Determine the [X, Y] coordinate at the center of the cell enclosing the given text.  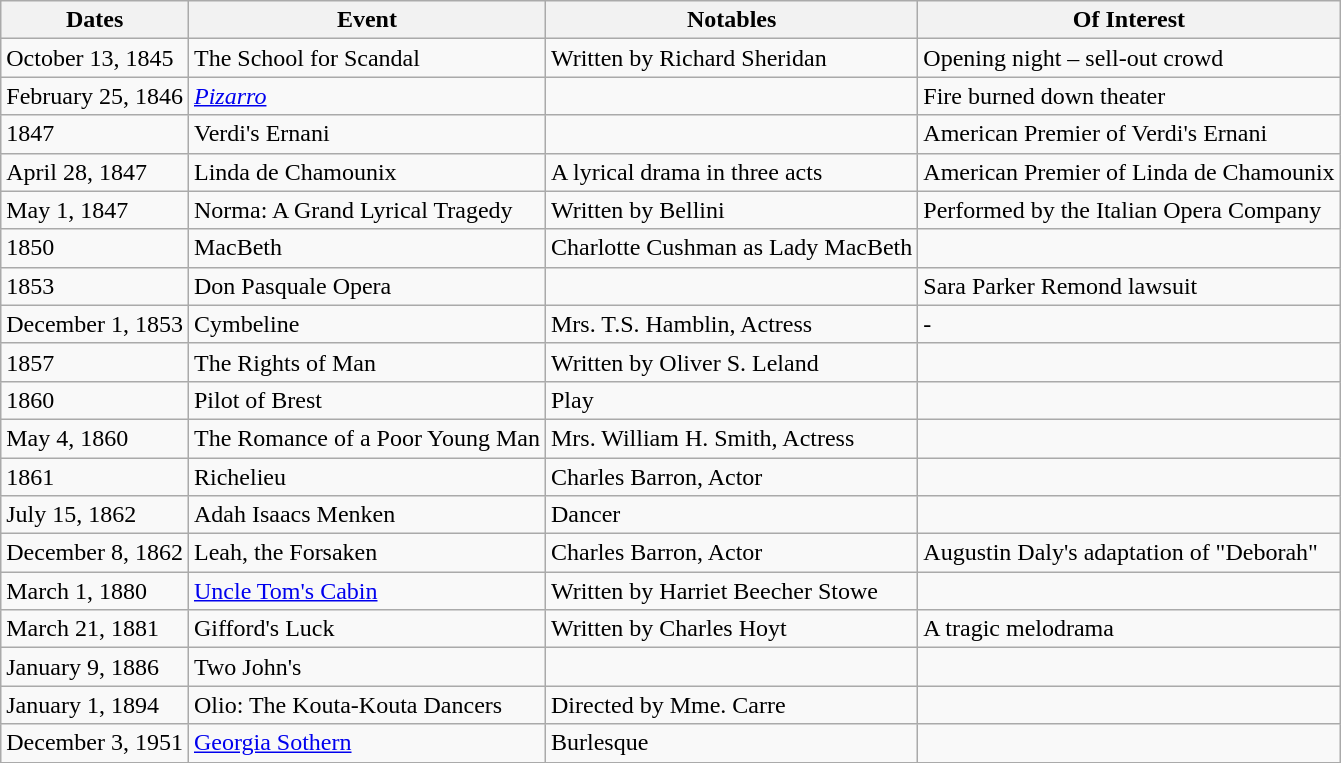
1861 [95, 477]
Written by Charles Hoyt [731, 629]
Gifford's Luck [366, 629]
May 4, 1860 [95, 438]
Written by Bellini [731, 210]
American Premier of Linda de Chamounix [1129, 172]
Adah Isaacs Menken [366, 515]
October 13, 1845 [95, 58]
December 3, 1951 [95, 743]
Linda de Chamounix [366, 172]
Verdi's Ernani [366, 134]
The Rights of Man [366, 362]
1860 [95, 400]
May 1, 1847 [95, 210]
December 8, 1862 [95, 553]
Pizarro [366, 96]
A tragic melodrama [1129, 629]
1853 [95, 286]
December 1, 1853 [95, 324]
Mrs. T.S. Hamblin, Actress [731, 324]
Event [366, 20]
Charlotte Cushman as Lady MacBeth [731, 248]
Georgia Sothern [366, 743]
Of Interest [1129, 20]
Written by Harriet Beecher Stowe [731, 591]
Olio: The Kouta-Kouta Dancers [366, 705]
Play [731, 400]
Dancer [731, 515]
Cymbeline [366, 324]
Notables [731, 20]
Two John's [366, 667]
- [1129, 324]
Leah, the Forsaken [366, 553]
1850 [95, 248]
Uncle Tom's Cabin [366, 591]
1857 [95, 362]
March 1, 1880 [95, 591]
Augustin Daly's adaptation of "Deborah" [1129, 553]
Directed by Mme. Carre [731, 705]
July 15, 1862 [95, 515]
Burlesque [731, 743]
A lyrical drama in three acts [731, 172]
Norma: A Grand Lyrical Tragedy [366, 210]
Mrs. William H. Smith, Actress [731, 438]
The Romance of a Poor Young Man [366, 438]
Written by Richard Sheridan [731, 58]
January 9, 1886 [95, 667]
American Premier of Verdi's Ernani [1129, 134]
February 25, 1846 [95, 96]
The School for Scandal [366, 58]
March 21, 1881 [95, 629]
Fire burned down theater [1129, 96]
Dates [95, 20]
April 28, 1847 [95, 172]
Opening night – sell-out crowd [1129, 58]
Sara Parker Remond lawsuit [1129, 286]
Performed by the Italian Opera Company [1129, 210]
January 1, 1894 [95, 705]
Richelieu [366, 477]
1847 [95, 134]
Don Pasquale Opera [366, 286]
MacBeth [366, 248]
Written by Oliver S. Leland [731, 362]
Pilot of Brest [366, 400]
